Scan for the cell matching the given text and deliver its [X, Y] coordinate at center. 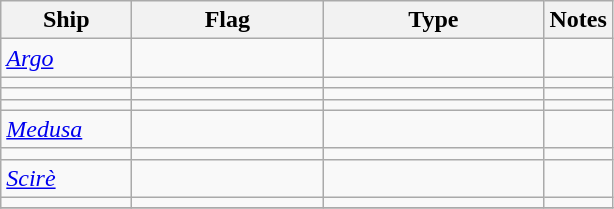
Ship [66, 20]
Flag [228, 20]
Scirè [66, 178]
Argo [66, 58]
Medusa [66, 129]
Notes [578, 20]
Type [434, 20]
